Output the [x, y] coordinate of the center of the cell containing the given text.  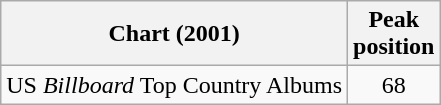
68 [394, 85]
Peakposition [394, 34]
Chart (2001) [174, 34]
US Billboard Top Country Albums [174, 85]
